Determine the (x, y) coordinate at the center of the cell enclosing the given text.  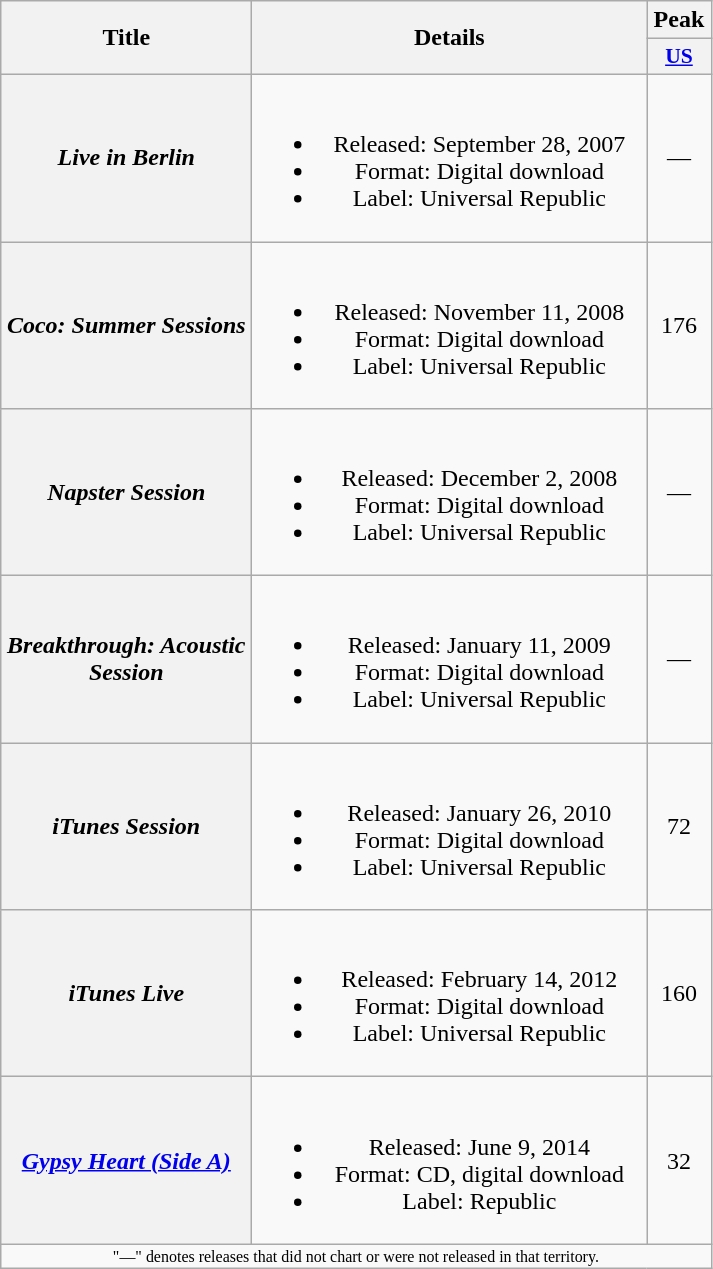
Title (126, 38)
Released: February 14, 2012Format: Digital downloadLabel: Universal Republic (450, 994)
Napster Session (126, 492)
"—" denotes releases that did not chart or were not released in that territory. (356, 1256)
72 (679, 826)
Live in Berlin (126, 158)
iTunes Session (126, 826)
Coco: Summer Sessions (126, 326)
Details (450, 38)
Released: November 11, 2008Format: Digital downloadLabel: Universal Republic (450, 326)
US (679, 57)
Released: September 28, 2007Format: Digital downloadLabel: Universal Republic (450, 158)
Released: December 2, 2008Format: Digital downloadLabel: Universal Republic (450, 492)
176 (679, 326)
160 (679, 994)
Released: June 9, 2014Format: CD, digital downloadLabel: Republic (450, 1160)
iTunes Live (126, 994)
Released: January 26, 2010Format: Digital downloadLabel: Universal Republic (450, 826)
Released: January 11, 2009Format: Digital downloadLabel: Universal Republic (450, 660)
Peak (679, 20)
Gypsy Heart (Side A) (126, 1160)
Breakthrough: Acoustic Session (126, 660)
32 (679, 1160)
